Detect which cell encompasses the target text, then output its (X, Y) center coordinate. 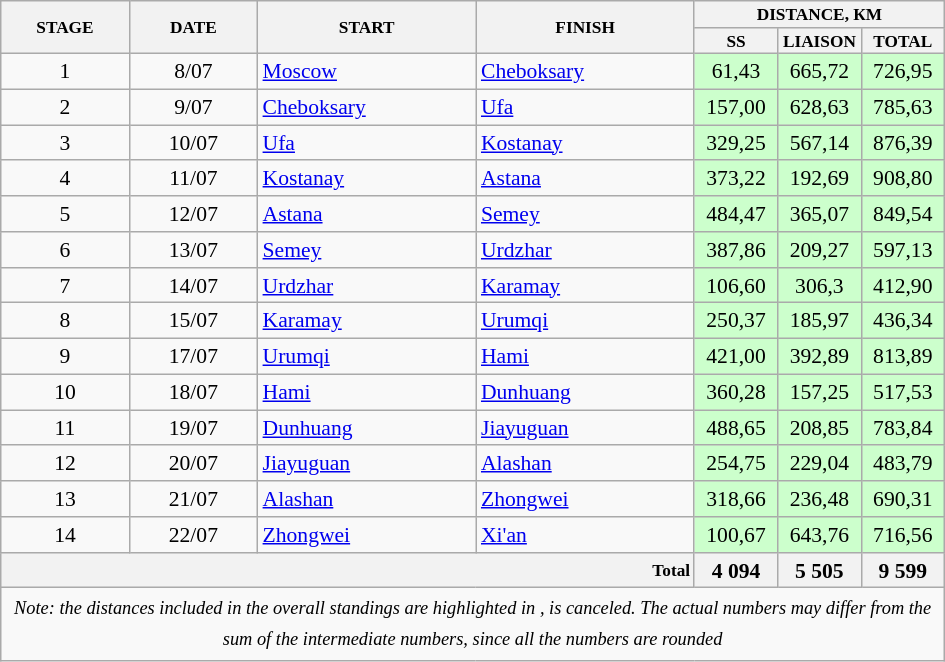
306,3 (820, 286)
13/07 (193, 250)
4 094 (736, 571)
TOTAL (902, 41)
484,47 (736, 214)
208,85 (820, 428)
628,63 (820, 108)
157,25 (820, 393)
100,67 (736, 535)
11/07 (193, 179)
783,84 (902, 428)
20/07 (193, 464)
21/07 (193, 499)
8 (65, 321)
2 (65, 108)
9/07 (193, 108)
Moscow (367, 72)
908,80 (902, 179)
597,13 (902, 250)
567,14 (820, 143)
5 505 (820, 571)
192,69 (820, 179)
14/07 (193, 286)
716,56 (902, 535)
14 (65, 535)
STAGE (65, 28)
18/07 (193, 393)
254,75 (736, 464)
7 (65, 286)
412,90 (902, 286)
Total (348, 571)
10/07 (193, 143)
250,37 (736, 321)
12/07 (193, 214)
FINISH (585, 28)
365,07 (820, 214)
22/07 (193, 535)
392,89 (820, 357)
209,27 (820, 250)
START (367, 28)
876,39 (902, 143)
Xi'an (585, 535)
17/07 (193, 357)
12 (65, 464)
373,22 (736, 179)
13 (65, 499)
236,48 (820, 499)
61,43 (736, 72)
DISTANCE, КМ (819, 14)
690,31 (902, 499)
387,86 (736, 250)
329,25 (736, 143)
185,97 (820, 321)
15/07 (193, 321)
DATE (193, 28)
10 (65, 393)
318,66 (736, 499)
813,89 (902, 357)
483,79 (902, 464)
157,00 (736, 108)
5 (65, 214)
LIAISON (820, 41)
488,65 (736, 428)
785,63 (902, 108)
1 (65, 72)
229,04 (820, 464)
SS (736, 41)
11 (65, 428)
421,00 (736, 357)
360,28 (736, 393)
4 (65, 179)
9 (65, 357)
6 (65, 250)
436,34 (902, 321)
517,53 (902, 393)
106,60 (736, 286)
8/07 (193, 72)
9 599 (902, 571)
665,72 (820, 72)
19/07 (193, 428)
849,54 (902, 214)
3 (65, 143)
726,95 (902, 72)
643,76 (820, 535)
